From the cell containing the given text, extract its center point as [X, Y] coordinate. 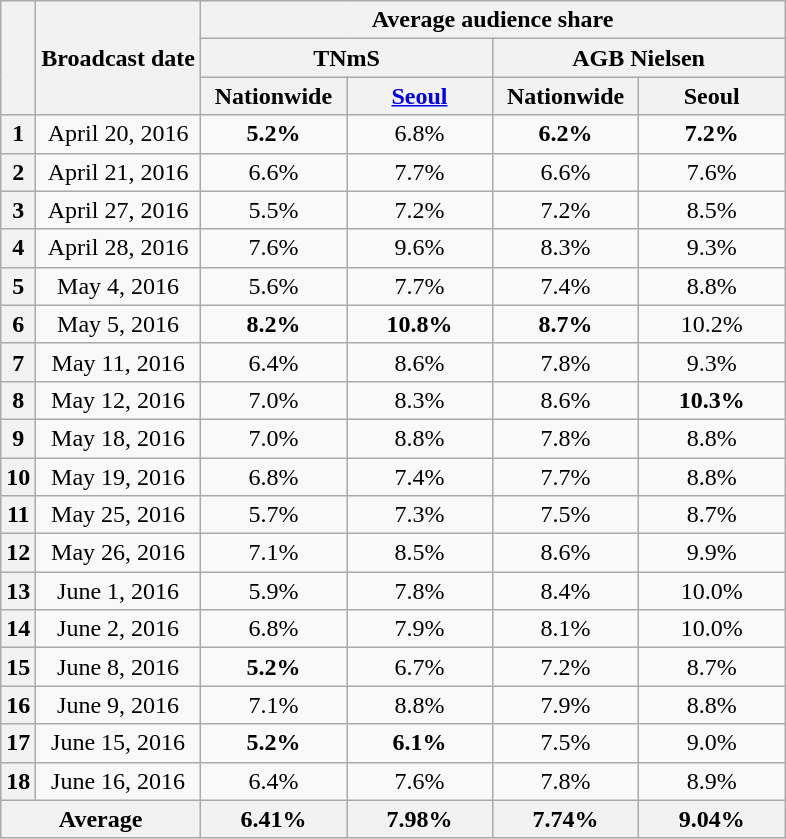
June 15, 2016 [118, 743]
7.3% [419, 515]
May 11, 2016 [118, 362]
7.98% [419, 819]
April 21, 2016 [118, 172]
9.6% [419, 248]
9.0% [712, 743]
10.3% [712, 400]
16 [18, 705]
6.2% [566, 134]
8.4% [566, 591]
18 [18, 781]
April 27, 2016 [118, 210]
9 [18, 438]
June 2, 2016 [118, 629]
June 1, 2016 [118, 591]
April 20, 2016 [118, 134]
2 [18, 172]
June 16, 2016 [118, 781]
10 [18, 477]
5.9% [273, 591]
Average [101, 819]
AGB Nielsen [639, 58]
May 25, 2016 [118, 515]
3 [18, 210]
10.2% [712, 324]
9.9% [712, 553]
15 [18, 667]
7 [18, 362]
11 [18, 515]
May 12, 2016 [118, 400]
8.1% [566, 629]
April 28, 2016 [118, 248]
8 [18, 400]
14 [18, 629]
5 [18, 286]
9.04% [712, 819]
TNmS [346, 58]
13 [18, 591]
Average audience share [492, 20]
June 9, 2016 [118, 705]
June 8, 2016 [118, 667]
4 [18, 248]
8.2% [273, 324]
5.6% [273, 286]
Broadcast date [118, 58]
17 [18, 743]
12 [18, 553]
May 4, 2016 [118, 286]
May 26, 2016 [118, 553]
May 19, 2016 [118, 477]
6 [18, 324]
6.7% [419, 667]
May 5, 2016 [118, 324]
5.5% [273, 210]
6.41% [273, 819]
8.9% [712, 781]
7.74% [566, 819]
1 [18, 134]
10.8% [419, 324]
May 18, 2016 [118, 438]
6.1% [419, 743]
5.7% [273, 515]
